Detect which cell encompasses the target text, then output its (X, Y) center coordinate. 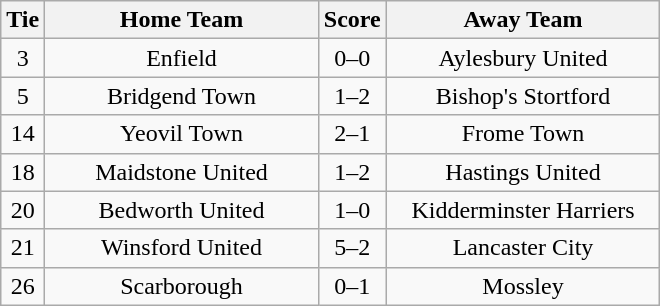
Scarborough (182, 286)
1–0 (352, 210)
Bedworth United (182, 210)
26 (23, 286)
Away Team (523, 20)
0–1 (352, 286)
5 (23, 96)
5–2 (352, 248)
Kidderminster Harriers (523, 210)
21 (23, 248)
14 (23, 134)
Hastings United (523, 172)
3 (23, 58)
Score (352, 20)
Frome Town (523, 134)
Enfield (182, 58)
Winsford United (182, 248)
2–1 (352, 134)
Tie (23, 20)
Bridgend Town (182, 96)
18 (23, 172)
Aylesbury United (523, 58)
Yeovil Town (182, 134)
Home Team (182, 20)
Bishop's Stortford (523, 96)
Mossley (523, 286)
20 (23, 210)
Lancaster City (523, 248)
0–0 (352, 58)
Maidstone United (182, 172)
